Capture the cell that displays the provided text and extract its (X, Y) central coordinate. 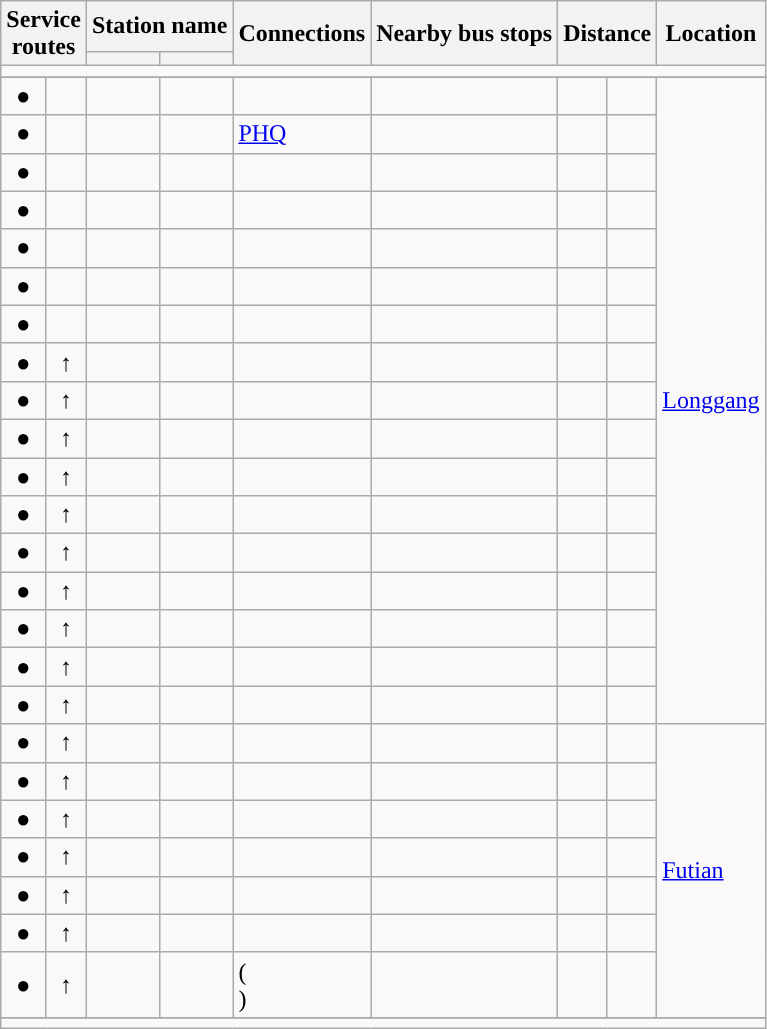
Distance (608, 34)
PHQ (302, 134)
Longgang (711, 400)
Connections (302, 34)
( ) (302, 984)
Nearby bus stops (464, 34)
Location (711, 34)
Serviceroutes (44, 34)
Station name (159, 26)
Futian (711, 870)
